Scan for the cell matching the given text and deliver its (X, Y) coordinate at center. 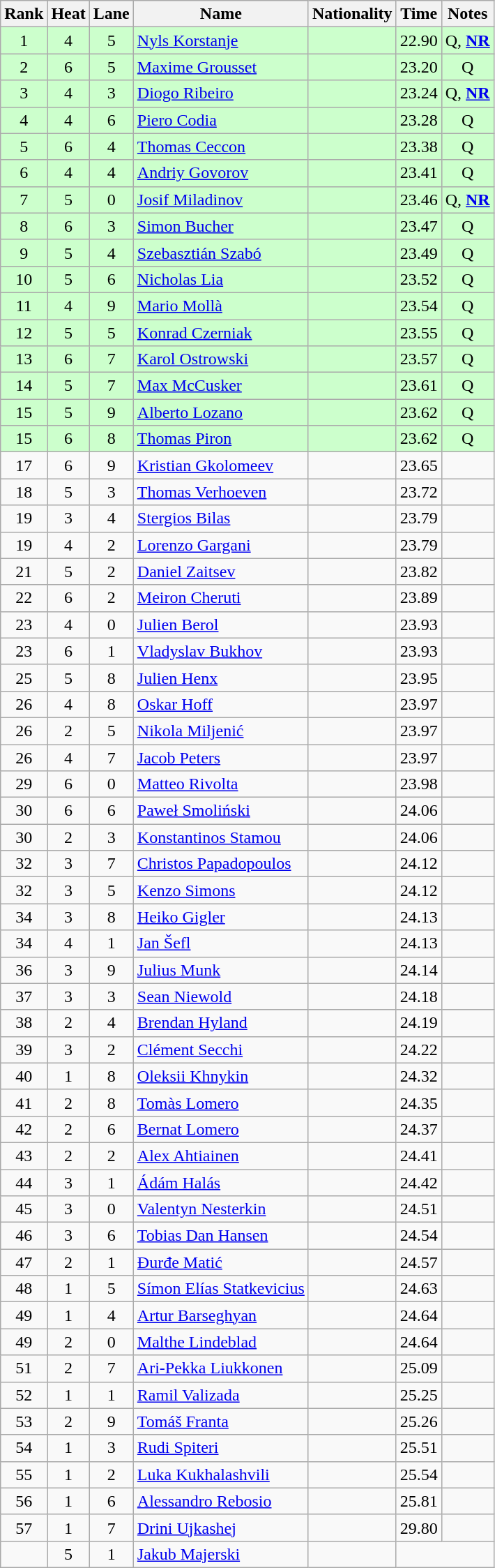
44 (24, 1183)
55 (24, 1474)
Alberto Lozano (220, 412)
43 (24, 1156)
10 (24, 279)
22 (24, 598)
Ádám Halás (220, 1183)
52 (24, 1395)
57 (24, 1528)
Oskar Hoff (220, 704)
25.51 (418, 1448)
23.65 (418, 465)
23.46 (418, 200)
Andriy Govorov (220, 173)
23.28 (418, 120)
Matteo Rivolta (220, 784)
13 (24, 359)
Nationality (352, 14)
Nicholas Lia (220, 279)
Ari-Pekka Liukkonen (220, 1368)
23.95 (418, 678)
23.49 (418, 253)
23.20 (418, 67)
24.22 (418, 1050)
Tomàs Lomero (220, 1103)
25.26 (418, 1421)
23.38 (418, 147)
Artur Barseghyan (220, 1315)
17 (24, 465)
Vladyslav Bukhov (220, 651)
23.41 (418, 173)
39 (24, 1050)
Notes (467, 14)
Alex Ahtiainen (220, 1156)
Kristian Gkolomeev (220, 465)
Konstantinos Stamou (220, 837)
24.19 (418, 1023)
Tobias Dan Hansen (220, 1236)
24.37 (418, 1129)
54 (24, 1448)
42 (24, 1129)
Meiron Cheruti (220, 598)
25.81 (418, 1501)
24.32 (418, 1076)
23.72 (418, 492)
18 (24, 492)
Drini Ujkashej (220, 1528)
Maxime Grousset (220, 67)
Valentyn Nesterkin (220, 1209)
48 (24, 1289)
Daniel Zaitsev (220, 572)
Thomas Verhoeven (220, 492)
46 (24, 1236)
Nikola Miljenić (220, 731)
Heiko Gigler (220, 917)
56 (24, 1501)
45 (24, 1209)
22.90 (418, 40)
Julien Henx (220, 678)
24.57 (418, 1262)
Name (220, 14)
Stergios Bilas (220, 518)
Max McCusker (220, 386)
23.82 (418, 572)
Ramil Valizada (220, 1395)
25.09 (418, 1368)
25.25 (418, 1395)
24.42 (418, 1183)
23.89 (418, 598)
Lorenzo Gargani (220, 545)
Jan Šefl (220, 943)
Kenzo Simons (220, 890)
21 (24, 572)
24.14 (418, 970)
Diogo Ribeiro (220, 94)
Josif Miladinov (220, 200)
Brendan Hyland (220, 1023)
Malthe Lindeblad (220, 1342)
Jacob Peters (220, 757)
Bernat Lomero (220, 1129)
Szebasztián Szabó (220, 253)
23.47 (418, 226)
Jakub Majerski (220, 1554)
36 (24, 970)
Christos Papadopoulos (220, 864)
37 (24, 996)
Thomas Piron (220, 439)
Lane (112, 14)
23.55 (418, 333)
Oleksii Khnykin (220, 1076)
25.54 (418, 1474)
Nyls Korstanje (220, 40)
47 (24, 1262)
Julien Berol (220, 625)
38 (24, 1023)
24.18 (418, 996)
Thomas Ceccon (220, 147)
24.51 (418, 1209)
Mario Mollà (220, 306)
Paweł Smoliński (220, 811)
41 (24, 1103)
40 (24, 1076)
12 (24, 333)
Rank (24, 14)
14 (24, 386)
Rudi Spiteri (220, 1448)
Símon Elías Statkevicius (220, 1289)
11 (24, 306)
Simon Bucher (220, 226)
Alessandro Rebosio (220, 1501)
24.35 (418, 1103)
24.63 (418, 1289)
Karol Ostrowski (220, 359)
Konrad Czerniak (220, 333)
29.80 (418, 1528)
Julius Munk (220, 970)
Sean Niewold (220, 996)
23.52 (418, 279)
23.24 (418, 94)
23.54 (418, 306)
24.54 (418, 1236)
Clément Secchi (220, 1050)
53 (24, 1421)
Heat (68, 14)
Luka Kukhalashvili (220, 1474)
Time (418, 14)
25 (24, 678)
23.57 (418, 359)
29 (24, 784)
Piero Codia (220, 120)
51 (24, 1368)
Đurđe Matić (220, 1262)
23.61 (418, 386)
Tomáš Franta (220, 1421)
23.98 (418, 784)
24.41 (418, 1156)
